Pinpoint the cell where the given text exists, returning its (X, Y) midpoint coordinate. 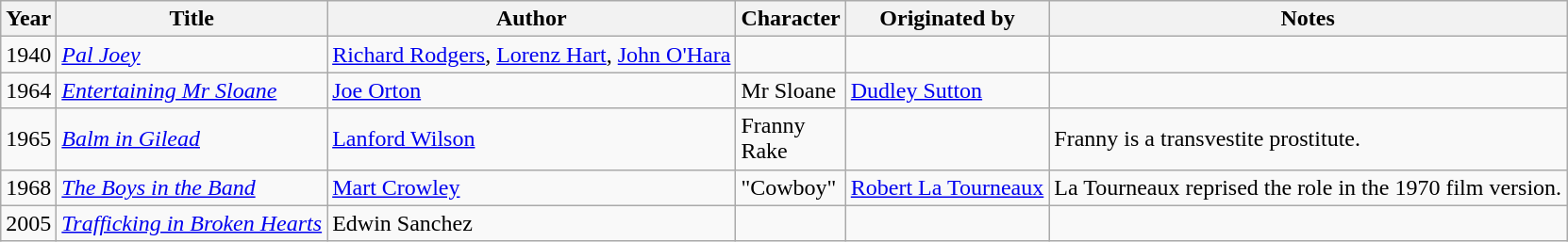
Mr Sloane (791, 90)
Pal Joey (192, 55)
Originated by (947, 19)
Entertaining Mr Sloane (192, 90)
Dudley Sutton (947, 90)
Edwin Sanchez (532, 223)
"Cowboy" (791, 187)
Franny Rake (791, 139)
La Tourneaux reprised the role in the 1970 film version. (1308, 187)
1964 (28, 90)
Year (28, 19)
Robert La Tourneaux (947, 187)
The Boys in the Band (192, 187)
Title (192, 19)
1940 (28, 55)
1968 (28, 187)
Trafficking in Broken Hearts (192, 223)
Lanford Wilson (532, 139)
Mart Crowley (532, 187)
Joe Orton (532, 90)
Author (532, 19)
Notes (1308, 19)
Richard Rodgers, Lorenz Hart, John O'Hara (532, 55)
Balm in Gilead (192, 139)
2005 (28, 223)
1965 (28, 139)
Character (791, 19)
Franny is a transvestite prostitute. (1308, 139)
